Return the [X, Y] coordinate for the center point of the cell that contains the specified text.  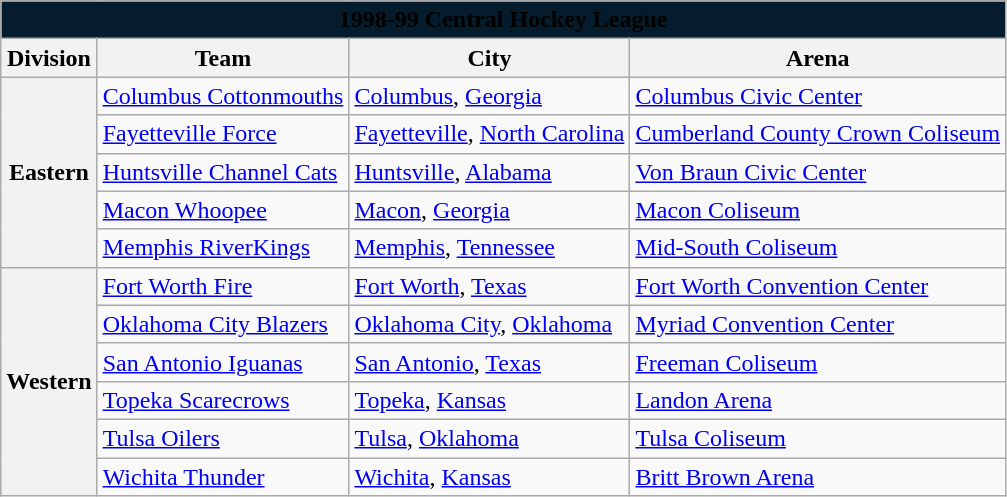
Western [49, 381]
1998-99 Central Hockey League [504, 20]
Oklahoma City Blazers [223, 324]
Columbus Cottonmouths [223, 96]
Columbus, Georgia [490, 96]
Britt Brown Arena [818, 477]
Fayetteville, North Carolina [490, 134]
City [490, 58]
Freeman Coliseum [818, 362]
Landon Arena [818, 400]
Macon Coliseum [818, 210]
Myriad Convention Center [818, 324]
Huntsville, Alabama [490, 172]
San Antonio, Texas [490, 362]
Von Braun Civic Center [818, 172]
Topeka, Kansas [490, 400]
Fayetteville Force [223, 134]
Columbus Civic Center [818, 96]
Arena [818, 58]
Division [49, 58]
Huntsville Channel Cats [223, 172]
Tulsa Oilers [223, 438]
Fort Worth, Texas [490, 286]
Topeka Scarecrows [223, 400]
Team [223, 58]
Macon Whoopee [223, 210]
Fort Worth Fire [223, 286]
Wichita Thunder [223, 477]
Eastern [49, 172]
Memphis RiverKings [223, 248]
Tulsa, Oklahoma [490, 438]
San Antonio Iguanas [223, 362]
Cumberland County Crown Coliseum [818, 134]
Fort Worth Convention Center [818, 286]
Wichita, Kansas [490, 477]
Macon, Georgia [490, 210]
Oklahoma City, Oklahoma [490, 324]
Mid-South Coliseum [818, 248]
Tulsa Coliseum [818, 438]
Memphis, Tennessee [490, 248]
